Return [X, Y] of the center of cell containing provided text 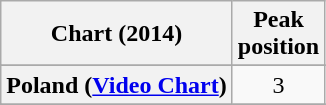
Poland (Video Chart) [117, 85]
Peakposition [278, 34]
3 [278, 85]
Chart (2014) [117, 34]
